Return the [x, y] coordinate for the center point of the cell that contains the specified text.  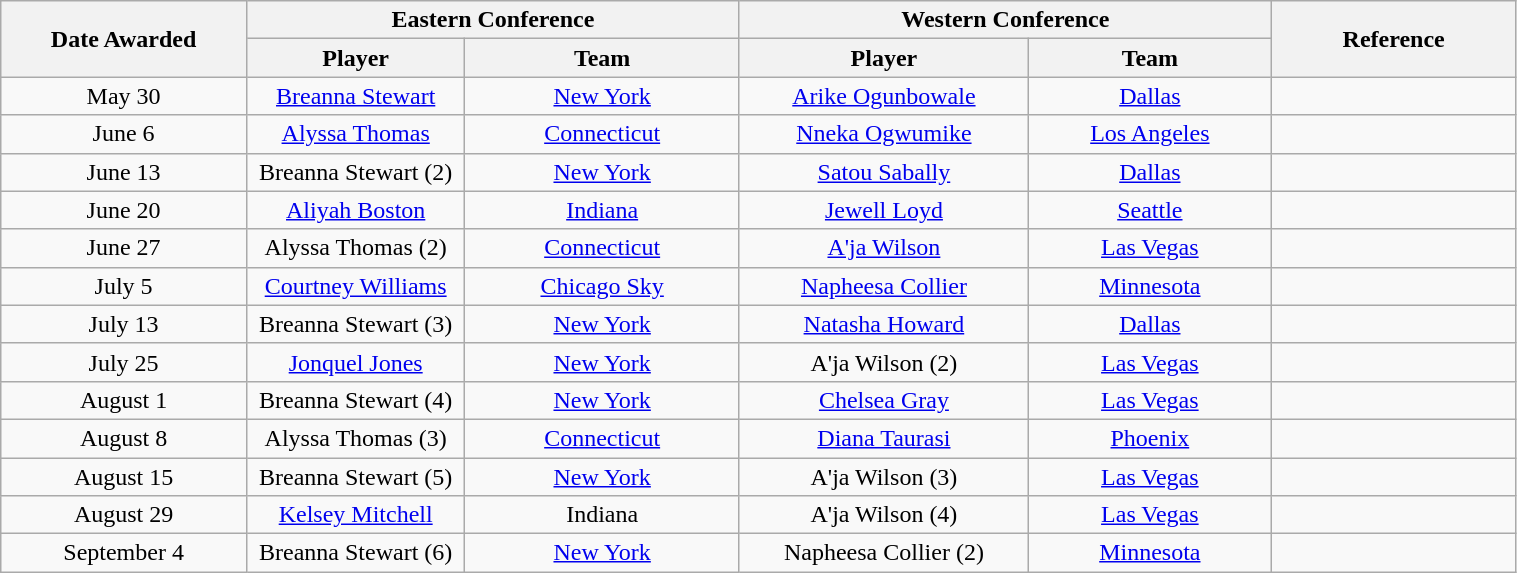
A'ja Wilson (4) [884, 515]
Diana Taurasi [884, 438]
Breanna Stewart (6) [355, 553]
Kelsey Mitchell [355, 515]
Chicago Sky [602, 286]
June 6 [124, 134]
Jewell Loyd [884, 210]
Napheesa Collier (2) [884, 553]
Breanna Stewart (3) [355, 324]
Arike Ogunbowale [884, 96]
Breanna Stewart (2) [355, 172]
Breanna Stewart (5) [355, 477]
Western Conference [1005, 20]
Seattle [1150, 210]
August 8 [124, 438]
Breanna Stewart [355, 96]
July 5 [124, 286]
August 15 [124, 477]
July 13 [124, 324]
A'ja Wilson [884, 248]
June 20 [124, 210]
Los Angeles [1150, 134]
Satou Sabally [884, 172]
Reference [1394, 39]
September 4 [124, 553]
July 25 [124, 362]
Aliyah Boston [355, 210]
A'ja Wilson (3) [884, 477]
Jonquel Jones [355, 362]
Chelsea Gray [884, 400]
Alyssa Thomas (3) [355, 438]
Date Awarded [124, 39]
June 27 [124, 248]
Breanna Stewart (4) [355, 400]
May 30 [124, 96]
August 29 [124, 515]
Natasha Howard [884, 324]
Nneka Ogwumike [884, 134]
June 13 [124, 172]
Courtney Williams [355, 286]
Napheesa Collier [884, 286]
Phoenix [1150, 438]
A'ja Wilson (2) [884, 362]
Alyssa Thomas [355, 134]
Alyssa Thomas (2) [355, 248]
Eastern Conference [492, 20]
August 1 [124, 400]
